Return [x, y] of the center of cell containing provided text 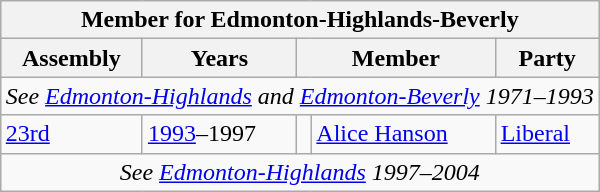
Liberal [547, 134]
Assembly [71, 58]
Party [547, 58]
Years [219, 58]
See Edmonton-Highlands 1997–2004 [300, 172]
See Edmonton-Highlands and Edmonton-Beverly 1971–1993 [300, 96]
Member for Edmonton-Highlands-Beverly [300, 20]
Member [396, 58]
Alice Hanson [403, 134]
23rd [71, 134]
1993–1997 [219, 134]
